Capture the cell that displays the provided text and extract its (X, Y) central coordinate. 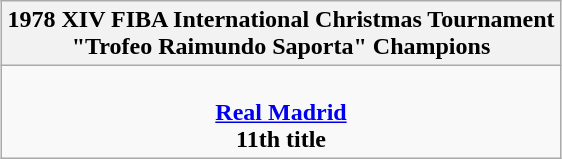
Real Madrid11th title (281, 112)
1978 XIV FIBA International Christmas Tournament"Trofeo Raimundo Saporta" Champions (281, 34)
